Extract the (x, y) coordinate from the center of the cell holding the provided text.  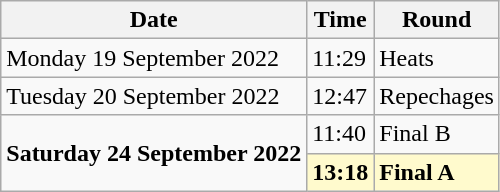
Monday 19 September 2022 (154, 58)
Time (340, 20)
12:47 (340, 96)
13:18 (340, 172)
11:40 (340, 134)
11:29 (340, 58)
Final B (437, 134)
Saturday 24 September 2022 (154, 153)
Final A (437, 172)
Repechages (437, 96)
Tuesday 20 September 2022 (154, 96)
Round (437, 20)
Date (154, 20)
Heats (437, 58)
